Determine the [x, y] coordinate at the center of the cell enclosing the given text.  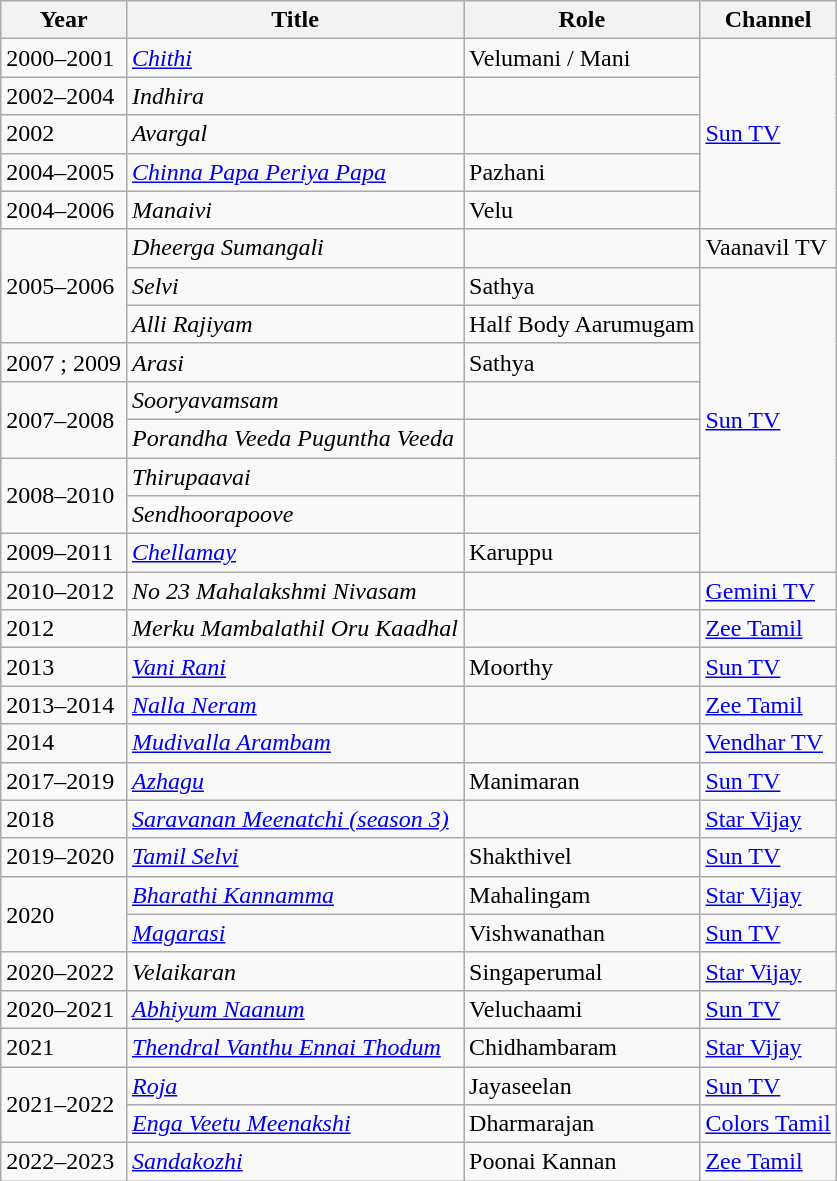
Shakthivel [582, 857]
2004–2006 [64, 210]
Jayaseelan [582, 1085]
2002–2004 [64, 96]
2021 [64, 1047]
2017–2019 [64, 781]
Role [582, 20]
Gemini TV [768, 591]
Sendhoorapoove [294, 515]
Channel [768, 20]
2000–2001 [64, 58]
Poonai Kannan [582, 1162]
2010–2012 [64, 591]
2004–2005 [64, 172]
Moorthy [582, 667]
Saravanan Meenatchi (season 3) [294, 819]
Manaivi [294, 210]
2018 [64, 819]
Porandha Veeda Puguntha Veeda [294, 438]
Chithi [294, 58]
2005–2006 [64, 286]
Vishwanathan [582, 933]
Enga Veetu Meenakshi [294, 1124]
Nalla Neram [294, 705]
Magarasi [294, 933]
Roja [294, 1085]
Chellamay [294, 553]
Velu [582, 210]
Selvi [294, 286]
2022–2023 [64, 1162]
Colors Tamil [768, 1124]
Thirupaavai [294, 477]
2019–2020 [64, 857]
2012 [64, 629]
Velaikaran [294, 971]
Mahalingam [582, 895]
Title [294, 20]
Singaperumal [582, 971]
Bharathi Kannamma [294, 895]
Sandakozhi [294, 1162]
2002 [64, 134]
Arasi [294, 362]
Alli Rajiyam [294, 324]
Half Body Aarumugam [582, 324]
2021–2022 [64, 1104]
2020–2022 [64, 971]
Sooryavamsam [294, 400]
Dharmarajan [582, 1124]
2013 [64, 667]
2014 [64, 743]
Year [64, 20]
Dheerga Sumangali [294, 248]
Vaanavil TV [768, 248]
Chinna Papa Periya Papa [294, 172]
Mudivalla Arambam [294, 743]
Indhira [294, 96]
Azhagu [294, 781]
Pazhani [582, 172]
Manimaran [582, 781]
2020 [64, 914]
Velumani / Mani [582, 58]
2013–2014 [64, 705]
Vendhar TV [768, 743]
2020–2021 [64, 1009]
Abhiyum Naanum [294, 1009]
Merku Mambalathil Oru Kaadhal [294, 629]
Chidhambaram [582, 1047]
2007 ; 2009 [64, 362]
Thendral Vanthu Ennai Thodum [294, 1047]
No 23 Mahalakshmi Nivasam [294, 591]
2007–2008 [64, 419]
2009–2011 [64, 553]
Tamil Selvi [294, 857]
2008–2010 [64, 496]
Karuppu [582, 553]
Veluchaami [582, 1009]
Avargal [294, 134]
Vani Rani [294, 667]
